Return the [x, y] coordinate for the center point of the cell that contains the specified text.  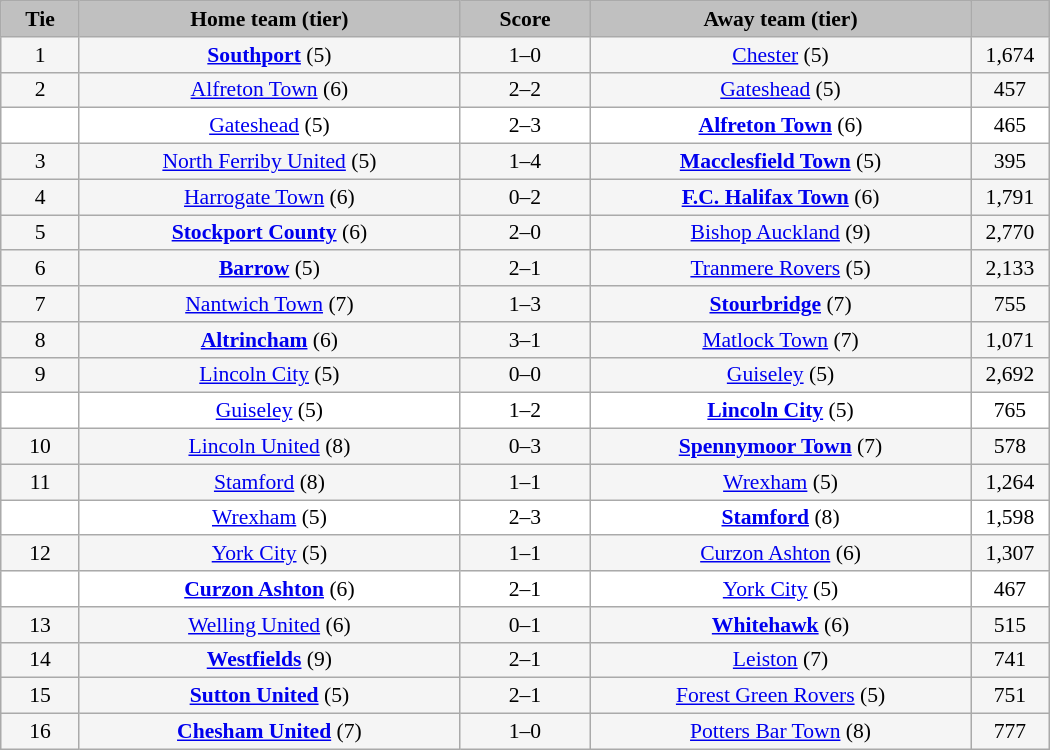
457 [1010, 90]
0–0 [524, 375]
Leiston (7) [781, 660]
Bishop Auckland (9) [781, 233]
15 [40, 696]
465 [1010, 126]
765 [1010, 411]
1,598 [1010, 518]
Harrogate Town (6) [269, 197]
2 [40, 90]
Matlock Town (7) [781, 340]
2–2 [524, 90]
4 [40, 197]
0–3 [524, 447]
Score [524, 19]
515 [1010, 625]
1–4 [524, 162]
1,071 [1010, 340]
8 [40, 340]
1,674 [1010, 55]
10 [40, 447]
395 [1010, 162]
2–0 [524, 233]
777 [1010, 732]
755 [1010, 304]
Spennymoor Town (7) [781, 447]
3–1 [524, 340]
6 [40, 269]
7 [40, 304]
751 [1010, 696]
12 [40, 554]
Home team (tier) [269, 19]
5 [40, 233]
Barrow (5) [269, 269]
Forest Green Rovers (5) [781, 696]
Tranmere Rovers (5) [781, 269]
Potters Bar Town (8) [781, 732]
741 [1010, 660]
1 [40, 55]
1,791 [1010, 197]
Away team (tier) [781, 19]
9 [40, 375]
Macclesfield Town (5) [781, 162]
3 [40, 162]
Chester (5) [781, 55]
1–2 [524, 411]
1–3 [524, 304]
Stourbridge (7) [781, 304]
Nantwich Town (7) [269, 304]
1,307 [1010, 554]
Welling United (6) [269, 625]
Tie [40, 19]
0–2 [524, 197]
2,770 [1010, 233]
Sutton United (5) [269, 696]
1,264 [1010, 482]
578 [1010, 447]
Altrincham (6) [269, 340]
Whitehawk (6) [781, 625]
16 [40, 732]
Stockport County (6) [269, 233]
North Ferriby United (5) [269, 162]
Lincoln United (8) [269, 447]
2,133 [1010, 269]
Chesham United (7) [269, 732]
Westfields (9) [269, 660]
F.C. Halifax Town (6) [781, 197]
13 [40, 625]
2,692 [1010, 375]
14 [40, 660]
0–1 [524, 625]
11 [40, 482]
Southport (5) [269, 55]
467 [1010, 589]
